Extract the (x, y) coordinate from the center of the cell holding the provided text.  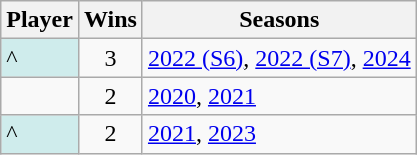
Wins (110, 20)
2022 (S6), 2022 (S7), 2024 (279, 58)
2020, 2021 (279, 96)
Player (40, 20)
2021, 2023 (279, 134)
Seasons (279, 20)
3 (110, 58)
